From the cell containing the given text, extract its center point as [x, y] coordinate. 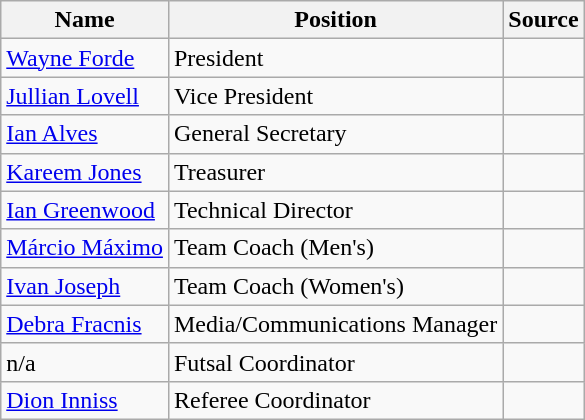
President [335, 58]
Team Coach (Women's) [335, 286]
Futsal Coordinator [335, 362]
Márcio Máximo [85, 248]
Wayne Forde [85, 58]
Vice President [335, 96]
Jullian Lovell [85, 96]
Ian Alves [85, 134]
General Secretary [335, 134]
Kareem Jones [85, 172]
Name [85, 20]
Position [335, 20]
Referee Coordinator [335, 400]
Treasurer [335, 172]
n/a [85, 362]
Dion Inniss [85, 400]
Media/Communications Manager [335, 324]
Debra Fracnis [85, 324]
Team Coach (Men's) [335, 248]
Source [544, 20]
Ivan Joseph [85, 286]
Technical Director [335, 210]
Ian Greenwood [85, 210]
